From the cell containing the given text, extract its center point as [x, y] coordinate. 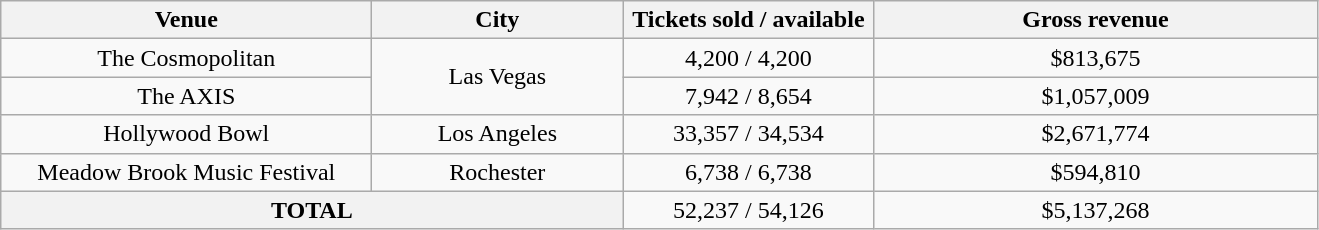
Hollywood Bowl [186, 134]
Las Vegas [498, 77]
Tickets sold / available [748, 20]
52,237 / 54,126 [748, 210]
TOTAL [312, 210]
The AXIS [186, 96]
Los Angeles [498, 134]
$594,810 [1096, 172]
Meadow Brook Music Festival [186, 172]
Gross revenue [1096, 20]
7,942 / 8,654 [748, 96]
Venue [186, 20]
$5,137,268 [1096, 210]
4,200 / 4,200 [748, 58]
The Cosmopolitan [186, 58]
33,357 / 34,534 [748, 134]
City [498, 20]
$2,671,774 [1096, 134]
Rochester [498, 172]
6,738 / 6,738 [748, 172]
$1,057,009 [1096, 96]
$813,675 [1096, 58]
